From the cell containing the given text, extract its center point as [x, y] coordinate. 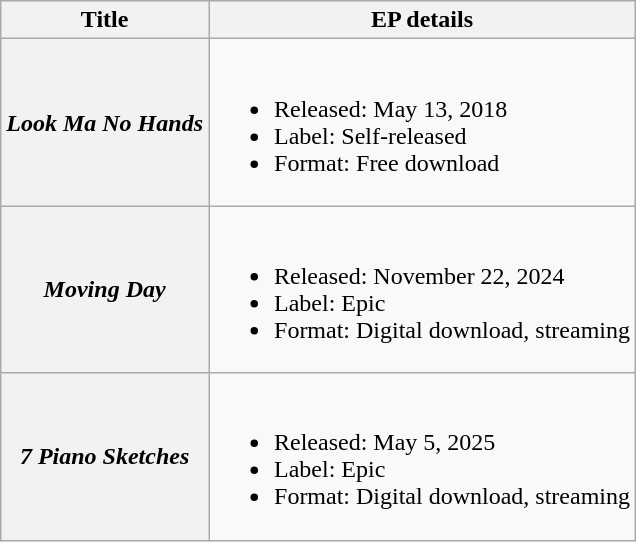
Look Ma No Hands [105, 122]
Released: May 13, 2018Label: Self-releasedFormat: Free download [422, 122]
Title [105, 20]
Moving Day [105, 290]
EP details [422, 20]
7 Piano Sketches [105, 456]
Released: May 5, 2025Label: EpicFormat: Digital download, streaming [422, 456]
Released: November 22, 2024Label: EpicFormat: Digital download, streaming [422, 290]
